Pinpoint the cell where the given text exists, returning its [X, Y] midpoint coordinate. 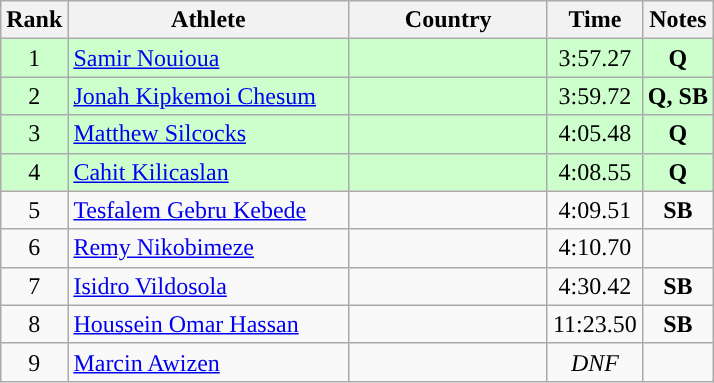
9 [34, 362]
4:30.42 [594, 286]
1 [34, 58]
4:10.70 [594, 248]
Athlete [208, 20]
4 [34, 172]
3:57.27 [594, 58]
6 [34, 248]
Country [448, 20]
Tesfalem Gebru Kebede [208, 210]
DNF [594, 362]
Time [594, 20]
4:05.48 [594, 134]
Marcin Awizen [208, 362]
Notes [678, 20]
Remy Nikobimeze [208, 248]
7 [34, 286]
Matthew Silcocks [208, 134]
8 [34, 324]
Houssein Omar Hassan [208, 324]
3 [34, 134]
2 [34, 96]
5 [34, 210]
Q, SB [678, 96]
11:23.50 [594, 324]
Jonah Kipkemoi Chesum [208, 96]
Rank [34, 20]
Isidro Vildosola [208, 286]
Cahit Kilicaslan [208, 172]
Samir Nouioua [208, 58]
4:09.51 [594, 210]
3:59.72 [594, 96]
4:08.55 [594, 172]
